Detect which cell encompasses the target text, then output its (X, Y) center coordinate. 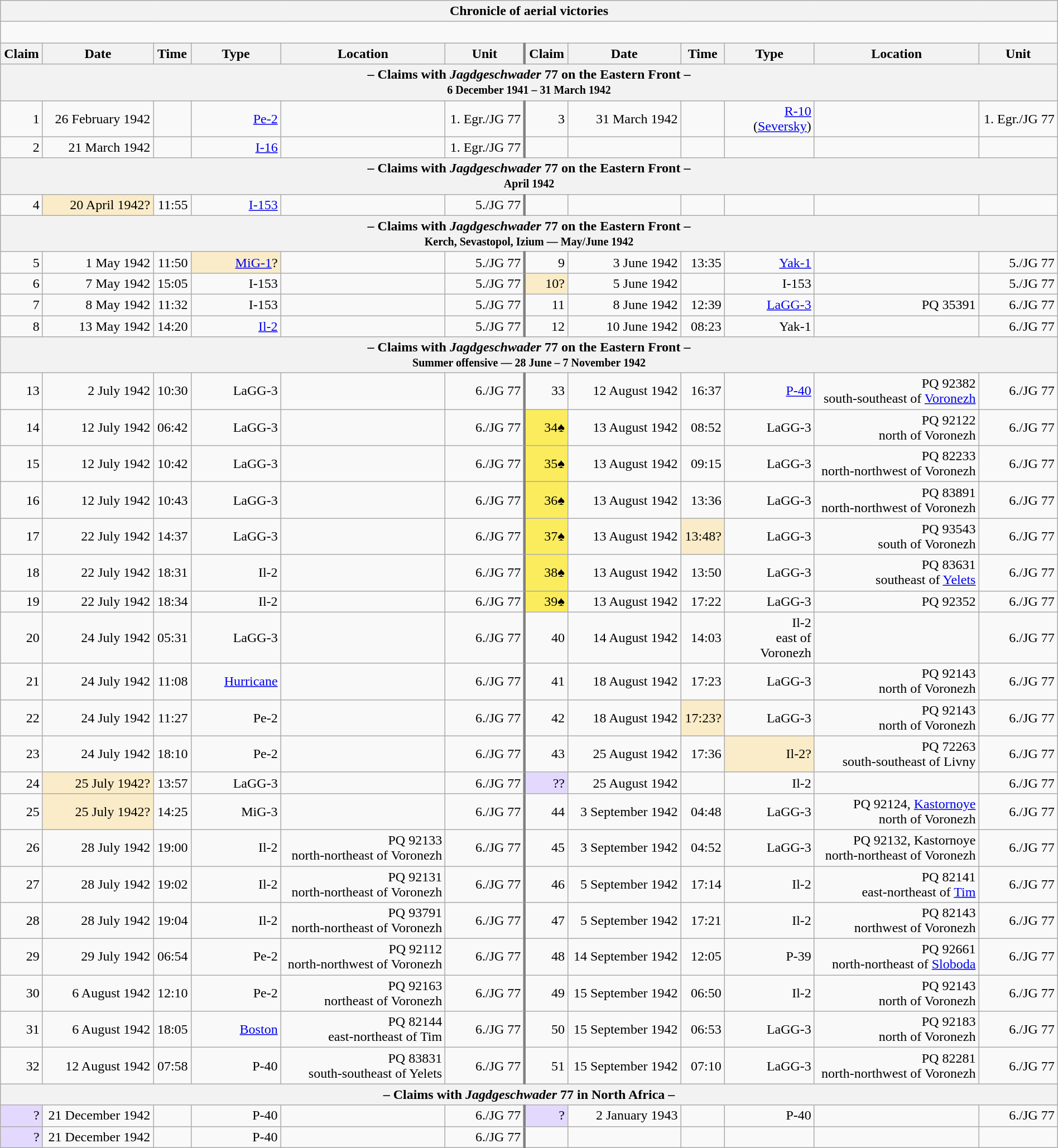
Il-2? (769, 754)
35♠ (546, 464)
PQ 93543 south of Voronezh (896, 537)
PQ 83631 southeast of Yelets (896, 572)
31 March 1942 (624, 118)
34♠ (546, 427)
11:27 (172, 717)
17:14 (703, 884)
49 (546, 993)
8 (22, 326)
06:42 (172, 427)
51 (546, 1065)
3 June 1942 (624, 262)
20 April 1942? (98, 205)
06:54 (172, 957)
PQ 92163 northeast of Voronezh (363, 993)
14 September 1942 (624, 957)
26 (22, 848)
PQ 93791 north-northeast of Voronezh (363, 920)
12:05 (703, 957)
26 February 1942 (98, 118)
46 (546, 884)
13:35 (703, 262)
Hurricane (235, 682)
25 (22, 811)
07:10 (703, 1065)
PQ 72263 south-southeast of Livny (896, 754)
05:31 (172, 638)
10? (546, 283)
11:50 (172, 262)
5 (22, 262)
17 (22, 537)
14:03 (703, 638)
PQ 92183 north of Voronezh (896, 1030)
19:00 (172, 848)
PQ 92124, Kastornoye north of Voronezh (896, 811)
29 July 1942 (98, 957)
2 (22, 147)
14:20 (172, 326)
18:31 (172, 572)
18 (22, 572)
10 June 1942 (624, 326)
2 January 1943 (624, 1116)
14 (22, 427)
17:21 (703, 920)
42 (546, 717)
06:53 (703, 1030)
47 (546, 920)
39♠ (546, 601)
1 (22, 118)
13 (22, 392)
08:23 (703, 326)
43 (546, 754)
3 (546, 118)
I-16 (235, 147)
04:52 (703, 848)
5 June 1942 (624, 283)
20 (22, 638)
17:23 (703, 682)
MiG-3 (235, 811)
PQ 92112 north-northwest of Voronezh (363, 957)
12:10 (172, 993)
36♠ (546, 500)
PQ 92122 north of Voronezh (896, 427)
13 May 1942 (98, 326)
PQ 82281 north-northwest of Voronezh (896, 1065)
8 June 1942 (624, 305)
27 (22, 884)
17:22 (703, 601)
21 (22, 682)
19:02 (172, 884)
1 May 1942 (98, 262)
PQ 35391 (896, 305)
PQ 83891 north-northwest of Voronezh (896, 500)
38♠ (546, 572)
7 (22, 305)
15:05 (172, 283)
8 May 1942 (98, 305)
7 May 1942 (98, 283)
50 (546, 1030)
29 (22, 957)
48 (546, 957)
– Claims with Jagdgeschwader 77 on the Eastern Front –April 1942 (529, 176)
MiG-1? (235, 262)
18:34 (172, 601)
13:50 (703, 572)
PQ 92352 (896, 601)
11 (546, 305)
9 (546, 262)
– Claims with Jagdgeschwader 77 on the Eastern Front –Summer offensive — 28 June – 7 November 1942 (529, 355)
13:48? (703, 537)
07:58 (172, 1065)
13:57 (172, 783)
11:32 (172, 305)
12 (546, 326)
18:10 (172, 754)
2 July 1942 (98, 392)
PQ 82233 north-northwest of Voronezh (896, 464)
30 (22, 993)
PQ 92131 north-northeast of Voronezh (363, 884)
44 (546, 811)
21 March 1942 (98, 147)
Il-2 east of Voronezh (769, 638)
10:43 (172, 500)
17:36 (703, 754)
23 (22, 754)
Boston (235, 1030)
16:37 (703, 392)
09:15 (703, 464)
PQ 92382 south-southeast of Voronezh (896, 392)
04:48 (703, 811)
14 August 1942 (624, 638)
PQ 92132, Kastornoye north-northeast of Voronezh (896, 848)
PQ 82143 northwest of Voronezh (896, 920)
32 (22, 1065)
12:39 (703, 305)
– Claims with Jagdgeschwader 77 on the Eastern Front –6 December 1941 – 31 March 1942 (529, 83)
18:05 (172, 1030)
06:50 (703, 993)
Chronicle of aerial victories (529, 11)
24 (22, 783)
PQ 92661 north-northeast of Sloboda (896, 957)
11:55 (172, 205)
PQ 82141 east-northeast of Tim (896, 884)
?? (546, 783)
13:36 (703, 500)
R-10 (Seversky) (769, 118)
08:52 (703, 427)
31 (22, 1030)
45 (546, 848)
15 (22, 464)
33 (546, 392)
10:42 (172, 464)
17:23? (703, 717)
PQ 82144 east-northeast of Tim (363, 1030)
6 (22, 283)
11:08 (172, 682)
28 (22, 920)
19 (22, 601)
PQ 83831 south-southeast of Yelets (363, 1065)
40 (546, 638)
10:30 (172, 392)
14:25 (172, 811)
22 (22, 717)
14:37 (172, 537)
16 (22, 500)
41 (546, 682)
19:04 (172, 920)
PQ 92133 north-northeast of Voronezh (363, 848)
– Claims with Jagdgeschwader 77 on the Eastern Front –Kerch, Sevastopol, Izium — May/June 1942 (529, 233)
– Claims with Jagdgeschwader 77 in North Africa – (529, 1094)
4 (22, 205)
37♠ (546, 537)
P-39 (769, 957)
